Search for the cell housing the specified text and yield its [X, Y] center coordinate. 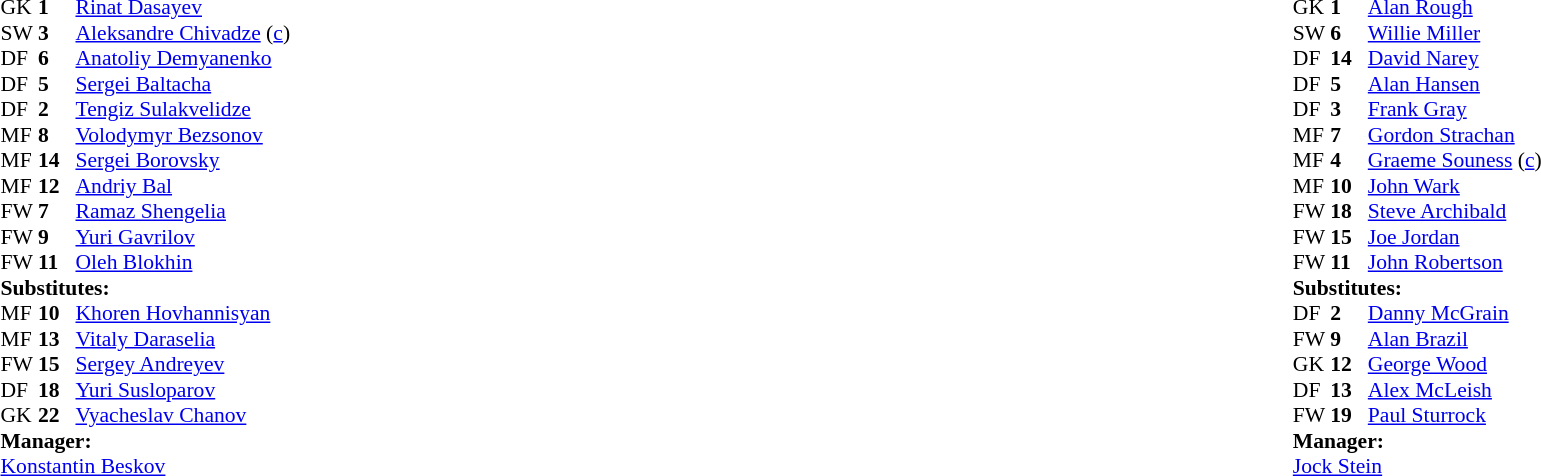
Vyacheslav Chanov [184, 415]
Aleksandre Chivadze (c) [184, 33]
Sergei Borovsky [184, 161]
Anatoliy Demyanenko [184, 59]
Ramaz Shengelia [184, 211]
Andriy Bal [184, 186]
22 [57, 415]
Khoren Hovhannisyan [184, 313]
19 [1349, 415]
Manager: [145, 441]
Substitutes: [145, 288]
Oleh Blokhin [184, 263]
4 [1349, 161]
Volodymyr Bezsonov [184, 135]
Sergey Andreyev [184, 365]
Yuri Gavrilov [184, 237]
8 [57, 135]
Tengiz Sulakvelidze [184, 109]
Vitaly Daraselia [184, 339]
Sergei Baltacha [184, 84]
Yuri Susloparov [184, 390]
